For the text-containing cell, return its midpoint in [X, Y] coordinate format. 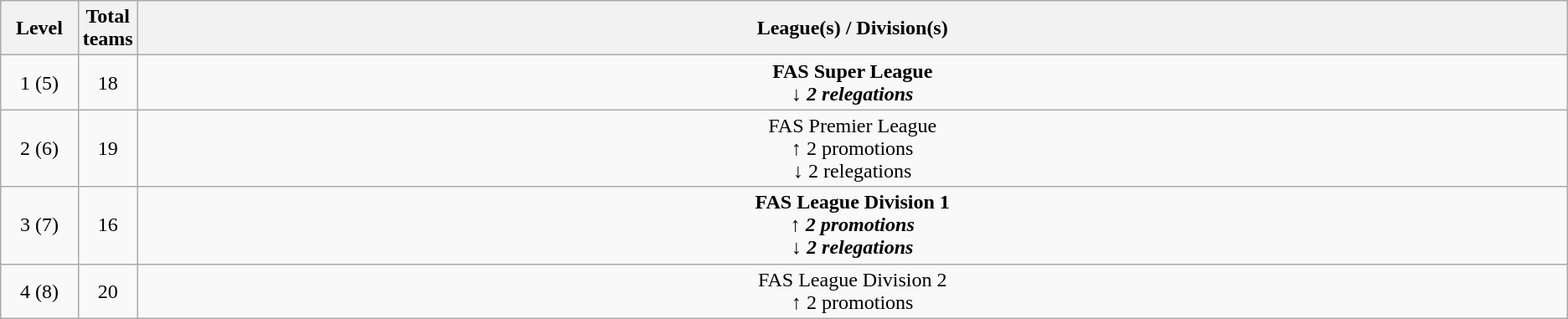
Level [39, 28]
FAS League Division 2↑ 2 promotions [853, 291]
2 (6) [39, 148]
1 (5) [39, 82]
4 (8) [39, 291]
19 [107, 148]
Total teams [107, 28]
FAS League Division 1↑ 2 promotions↓ 2 relegations [853, 225]
16 [107, 225]
FAS Super League↓ 2 relegations [853, 82]
3 (7) [39, 225]
FAS Premier League↑ 2 promotions↓ 2 relegations [853, 148]
20 [107, 291]
League(s) / Division(s) [853, 28]
18 [107, 82]
